For the text-containing cell, return its midpoint in (X, Y) coordinate format. 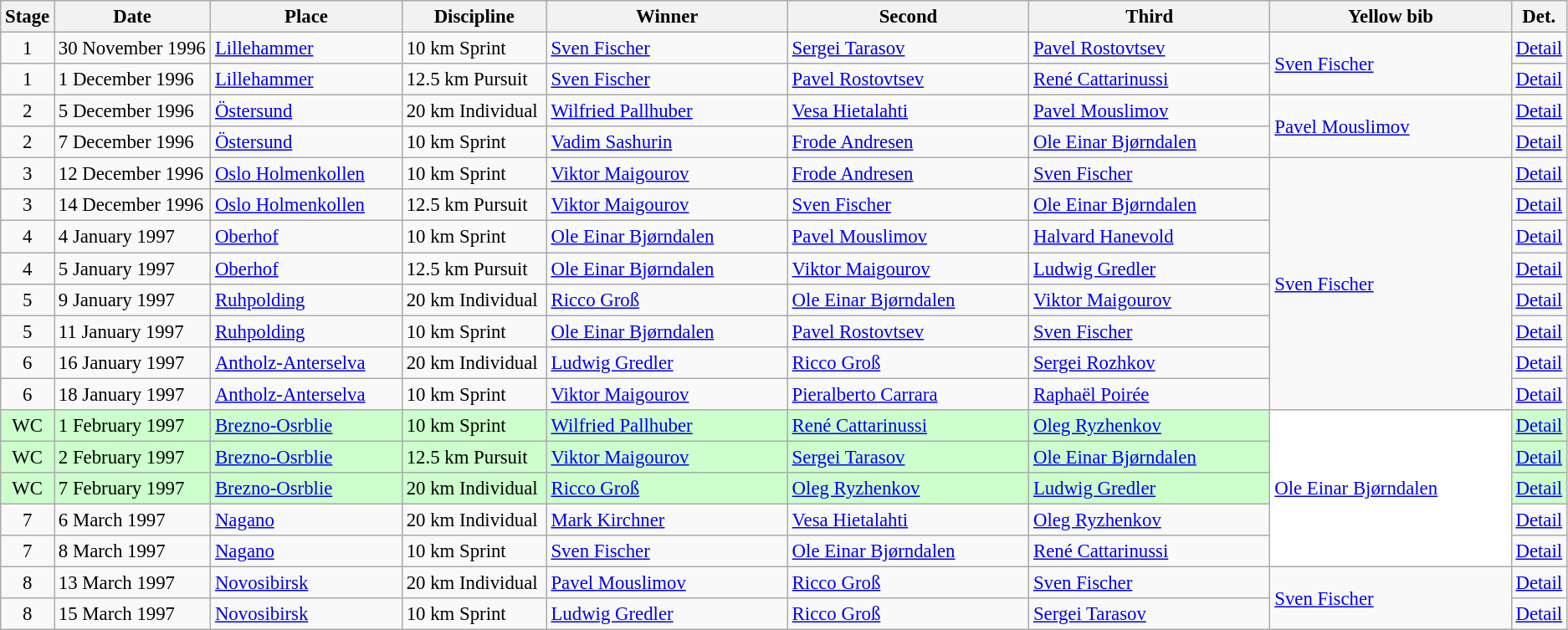
18 January 1997 (132, 394)
Raphaël Poirée (1150, 394)
1 February 1997 (132, 426)
12 December 1996 (132, 174)
15 March 1997 (132, 614)
Place (306, 17)
5 December 1996 (132, 111)
7 February 1997 (132, 489)
Halvard Hanevold (1150, 237)
Second (908, 17)
Mark Kirchner (667, 520)
Stage (28, 17)
7 December 1996 (132, 142)
13 March 1997 (132, 583)
16 January 1997 (132, 362)
Sergei Rozhkov (1150, 362)
Third (1150, 17)
Discipline (474, 17)
2 February 1997 (132, 457)
Vadim Sashurin (667, 142)
1 December 1996 (132, 79)
9 January 1997 (132, 300)
Pieralberto Carrara (908, 394)
11 January 1997 (132, 331)
6 March 1997 (132, 520)
Date (132, 17)
8 March 1997 (132, 551)
4 January 1997 (132, 237)
14 December 1996 (132, 205)
Yellow bib (1391, 17)
5 January 1997 (132, 269)
Det. (1539, 17)
30 November 1996 (132, 49)
Winner (667, 17)
